Output the (x, y) coordinate of the center of the cell containing the given text.  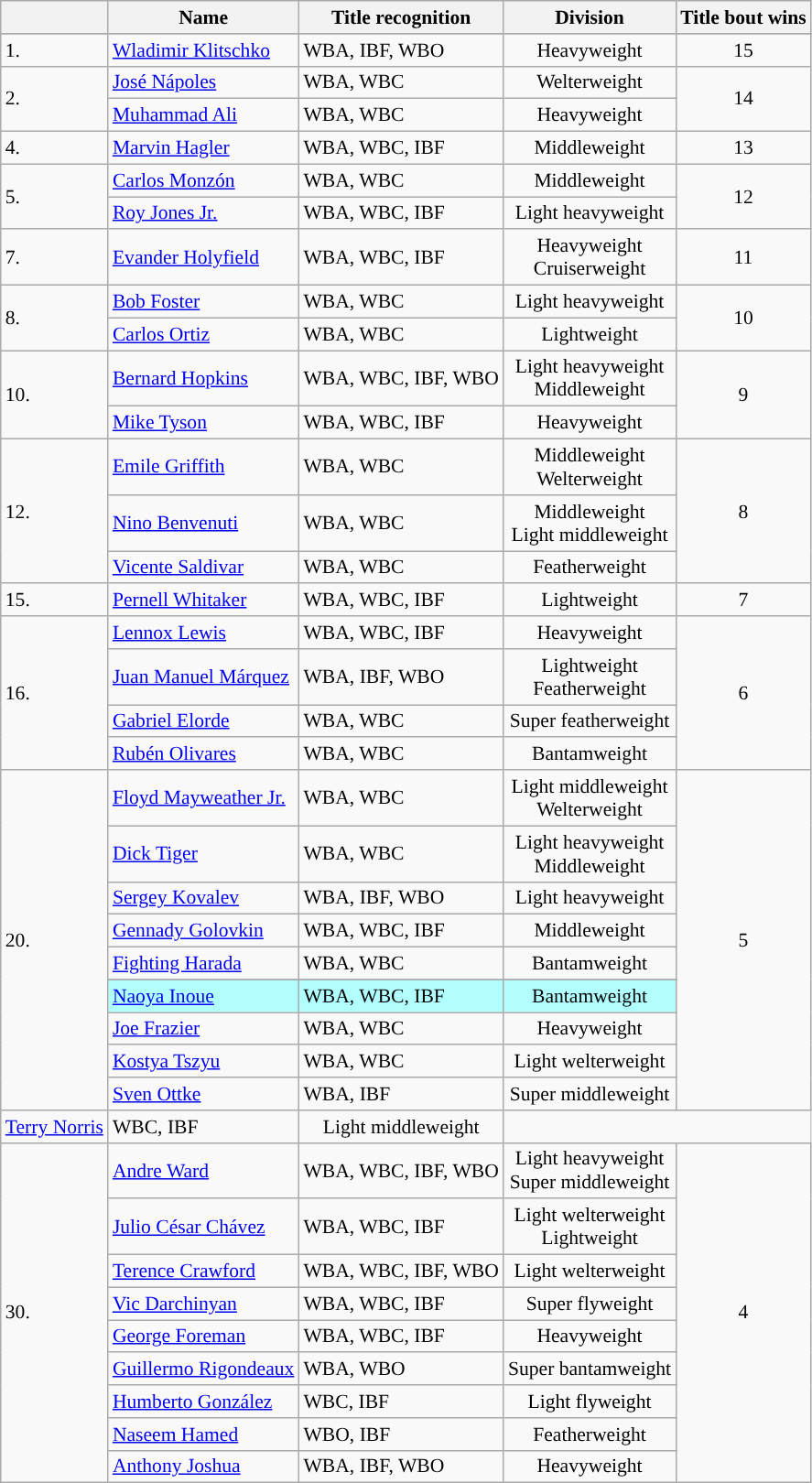
Emile Griffith (203, 467)
WBA, IBF (401, 1094)
LightweightFeatherweight (590, 676)
Vicente Saldivar (203, 568)
Lennox Lewis (203, 633)
12. (55, 511)
Gabriel Elorde (203, 721)
30. (55, 1313)
Kostya Tszyu (203, 1061)
8. (55, 317)
Pernell Whitaker (203, 600)
Sven Ottke (203, 1094)
13 (743, 147)
Nino Benvenuti (203, 522)
2. (55, 99)
Guillermo Rigondeaux (203, 1369)
Light welterweightLightweight (590, 1227)
12 (743, 196)
MiddleweightWelterweight (590, 467)
8 (743, 511)
Andre Ward (203, 1170)
5. (55, 196)
10. (55, 394)
Mike Tyson (203, 423)
Division (590, 17)
Julio César Chávez (203, 1227)
7. (55, 256)
Joe Frazier (203, 1029)
MiddleweightLight middleweight (590, 522)
Anthony Joshua (203, 1467)
20. (55, 940)
Evander Holyfield (203, 256)
1. (55, 49)
Terence Crawford (203, 1271)
Vic Darchinyan (203, 1304)
Marvin Hagler (203, 147)
Super middleweight (590, 1094)
10 (743, 317)
9 (743, 394)
HeavyweightCruiserweight (590, 256)
Gennady Golovkin (203, 931)
Welterweight (590, 82)
15 (743, 49)
Super flyweight (590, 1304)
Roy Jones Jr. (203, 212)
Carlos Monzón (203, 180)
Rubén Olivares (203, 753)
6 (743, 693)
Title bout wins (743, 17)
Bob Foster (203, 301)
José Nápoles (203, 82)
Naseem Hamed (203, 1434)
Name (203, 17)
Naoya Inoue (203, 996)
Super bantamweight (590, 1369)
Muhammad Ali (203, 115)
Juan Manuel Márquez (203, 676)
Wladimir Klitschko (203, 49)
16. (55, 693)
WBO, IBF (401, 1434)
George Foreman (203, 1337)
4. (55, 147)
5 (743, 940)
Fighting Harada (203, 963)
Title recognition (401, 17)
Carlos Ortiz (203, 334)
11 (743, 256)
Light heavyweightSuper middleweight (590, 1170)
Humberto González (203, 1402)
Sergey Kovalev (203, 898)
Dick Tiger (203, 853)
14 (743, 99)
Terry Norris (55, 1126)
Light middleweightWelterweight (590, 798)
Bernard Hopkins (203, 377)
Light middleweight (401, 1126)
WBA, WBO (401, 1369)
4 (743, 1313)
7 (743, 600)
Super featherweight (590, 721)
Light flyweight (590, 1402)
15. (55, 600)
Floyd Mayweather Jr. (203, 798)
